Return (x, y) of the center of cell containing provided text 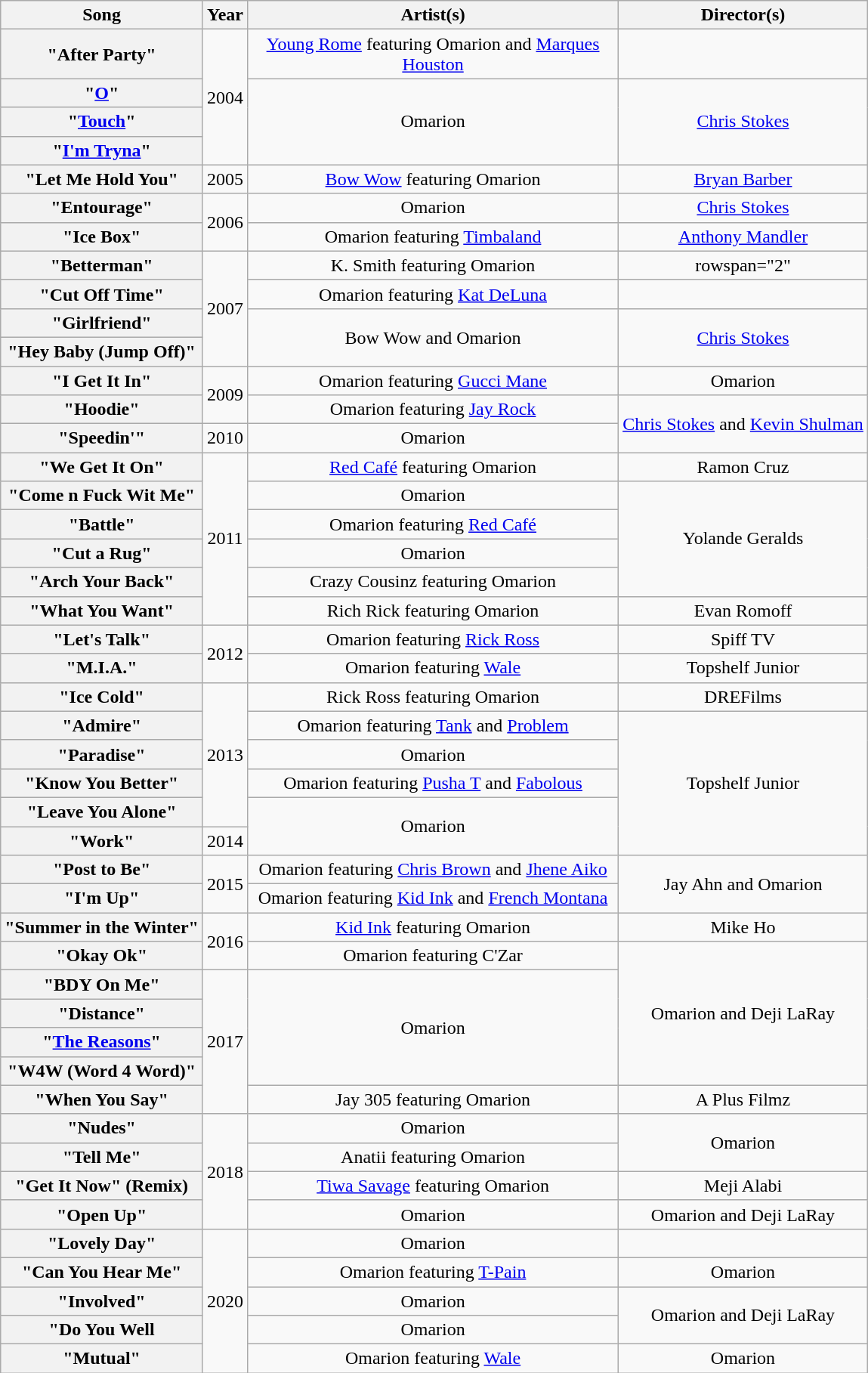
"Cut a Rug" (102, 553)
Mike Ho (743, 927)
"BDY On Me" (102, 985)
Jay 305 featuring Omarion (434, 1099)
"What You Want" (102, 611)
Omarion featuring Tank and Problem (434, 725)
Omarion featuring Pusha T and Fabolous (434, 783)
Crazy Cousinz featuring Omarion (434, 582)
"Speedin'" (102, 438)
Rick Ross featuring Omarion (434, 697)
2012 (225, 654)
"Arch Your Back" (102, 582)
"Admire" (102, 725)
Meji Alabi (743, 1186)
Artist(s) (434, 15)
Omarion featuring Jay Rock (434, 410)
2016 (225, 942)
Yolande Geralds (743, 539)
Chris Stokes and Kevin Shulman (743, 424)
"Battle" (102, 524)
Song (102, 15)
Ramon Cruz (743, 467)
"Betterman" (102, 265)
"Nudes" (102, 1128)
"O" (102, 93)
"Let Me Hold You" (102, 179)
"Involved" (102, 1300)
Omarion featuring Kid Ink and French Montana (434, 898)
Tiwa Savage featuring Omarion (434, 1186)
"The Reasons" (102, 1042)
"I Get It In" (102, 380)
"When You Say" (102, 1099)
Bryan Barber (743, 179)
K. Smith featuring Omarion (434, 265)
"Let's Talk" (102, 639)
"Come n Fuck Wit Me" (102, 496)
2005 (225, 179)
"Can You Hear Me" (102, 1272)
Kid Ink featuring Omarion (434, 927)
"Ice Box" (102, 237)
DREFilms (743, 697)
Bow Wow featuring Omarion (434, 179)
"Ice Cold" (102, 697)
"We Get It On" (102, 467)
"Entourage" (102, 208)
rowspan="2" (743, 265)
Jay Ahn and Omarion (743, 884)
Omarion featuring Chris Brown and Jhene Aiko (434, 870)
"I'm Up" (102, 898)
2007 (225, 308)
"Work" (102, 841)
"Know You Better" (102, 783)
2014 (225, 841)
"Cut Off Time" (102, 294)
A Plus Filmz (743, 1099)
"Summer in the Winter" (102, 927)
"Mutual" (102, 1359)
"After Party" (102, 54)
"Post to Be" (102, 870)
"Distance" (102, 1013)
"Open Up" (102, 1214)
"Hoodie" (102, 410)
"Leave You Alone" (102, 812)
2013 (225, 754)
"I'm Tryna" (102, 150)
2006 (225, 222)
Omarion featuring Gucci Mane (434, 380)
Year (225, 15)
2004 (225, 97)
"Tell Me" (102, 1157)
"Get It Now" (Remix) (102, 1186)
Anthony Mandler (743, 237)
2020 (225, 1300)
Anatii featuring Omarion (434, 1157)
2009 (225, 394)
"Do You Well (102, 1330)
Omarion featuring Timbaland (434, 237)
Evan Romoff (743, 611)
"Touch" (102, 122)
"Girlfriend" (102, 323)
"Lovely Day" (102, 1243)
Omarion featuring Kat DeLuna (434, 294)
Director(s) (743, 15)
Omarion featuring C'Zar (434, 956)
2017 (225, 1042)
Omarion featuring Red Café (434, 524)
"Paradise" (102, 754)
Young Rome featuring Omarion and Marques Houston (434, 54)
"Okay Ok" (102, 956)
Spiff TV (743, 639)
2011 (225, 539)
2018 (225, 1171)
Red Café featuring Omarion (434, 467)
2010 (225, 438)
"Hey Baby (Jump Off)" (102, 351)
Omarion featuring Rick Ross (434, 639)
"M.I.A." (102, 668)
"W4W (Word 4 Word)" (102, 1071)
Rich Rick featuring Omarion (434, 611)
Bow Wow and Omarion (434, 337)
2015 (225, 884)
Omarion featuring T-Pain (434, 1272)
